Scan for the cell matching the given text and deliver its [X, Y] coordinate at center. 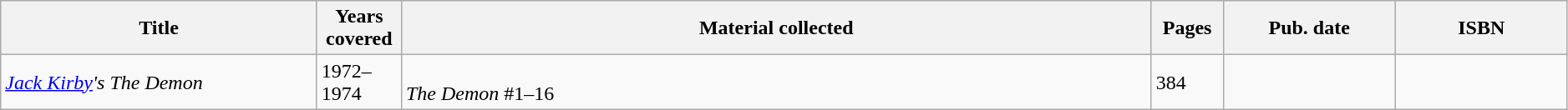
Title [159, 28]
384 [1187, 82]
Material collected [776, 28]
ISBN [1481, 28]
Jack Kirby's The Demon [159, 82]
The Demon #1–16 [776, 82]
Pages [1187, 28]
Pub. date [1309, 28]
1972–1974 [359, 82]
Years covered [359, 28]
